Return (x, y) of the center of cell containing provided text 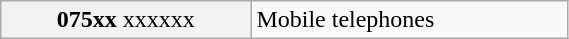
Mobile telephones (410, 20)
075xx xxxxxx (126, 20)
